Identify which cell holds the provided text, then report its [x, y] central coordinate. 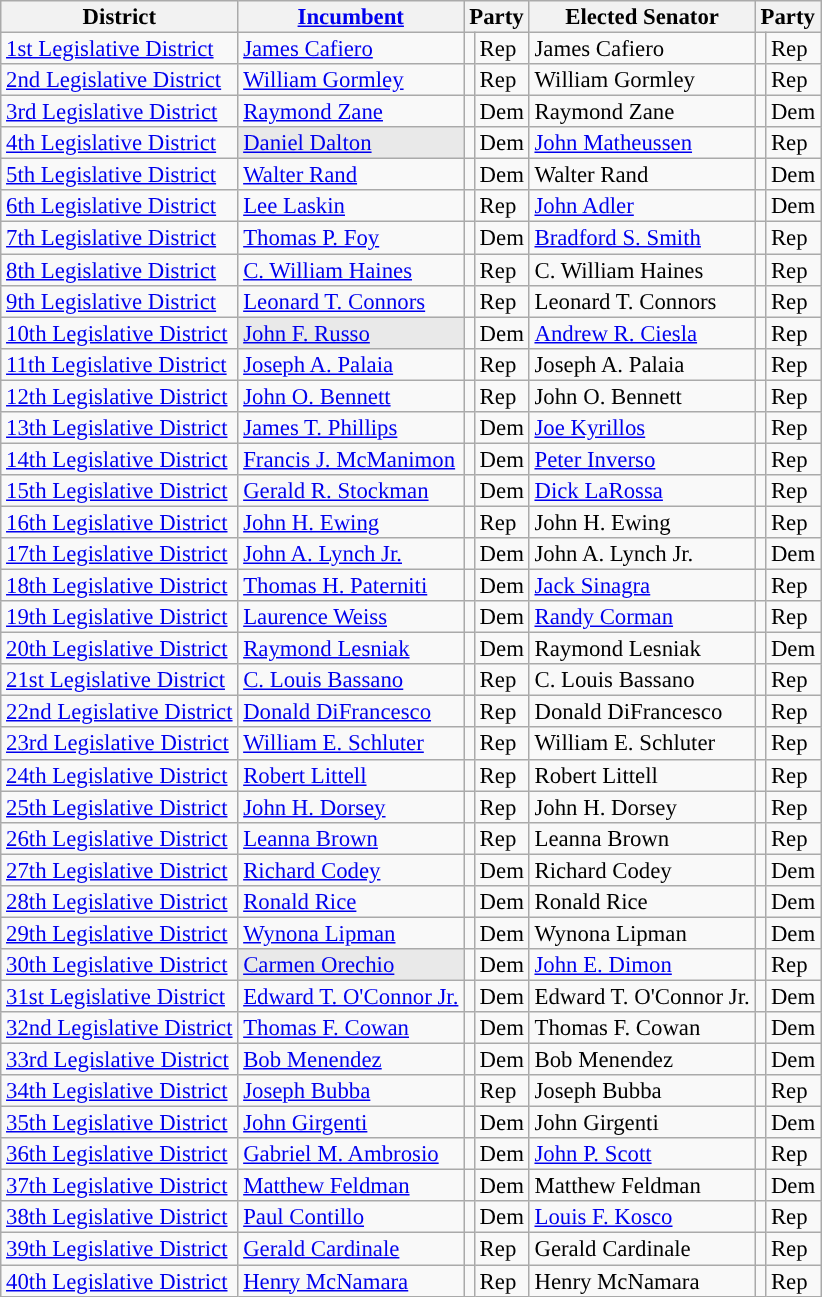
James T. Phillips [351, 428]
34th Legislative District [120, 1091]
15th Legislative District [120, 491]
Lee Laskin [351, 206]
Elected Senator [642, 17]
Andrew R. Ciesla [642, 333]
25th Legislative District [120, 807]
32nd Legislative District [120, 1028]
24th Legislative District [120, 775]
1st Legislative District [120, 49]
23rd Legislative District [120, 744]
Joe Kyrillos [642, 428]
5th Legislative District [120, 175]
35th Legislative District [120, 1123]
10th Legislative District [120, 333]
9th Legislative District [120, 301]
Randy Corman [642, 617]
3rd Legislative District [120, 112]
19th Legislative District [120, 617]
Daniel Dalton [351, 143]
Louis F. Kosco [642, 1218]
36th Legislative District [120, 1154]
Peter Inverso [642, 459]
John P. Scott [642, 1154]
Laurence Weiss [351, 617]
John Matheussen [642, 143]
Gabriel M. Ambrosio [351, 1154]
13th Legislative District [120, 428]
6th Legislative District [120, 206]
Paul Contillo [351, 1218]
John F. Russo [351, 333]
Carmen Orechio [351, 965]
Francis J. McManimon [351, 459]
22nd Legislative District [120, 712]
4th Legislative District [120, 143]
26th Legislative District [120, 838]
Thomas H. Paterniti [351, 586]
Thomas P. Foy [351, 238]
29th Legislative District [120, 933]
8th Legislative District [120, 270]
Bradford S. Smith [642, 238]
17th Legislative District [120, 554]
20th Legislative District [120, 649]
2nd Legislative District [120, 80]
11th Legislative District [120, 364]
33rd Legislative District [120, 1060]
Incumbent [351, 17]
Dick LaRossa [642, 491]
31st Legislative District [120, 996]
38th Legislative District [120, 1218]
21st Legislative District [120, 680]
40th Legislative District [120, 1281]
12th Legislative District [120, 396]
John E. Dimon [642, 965]
District [120, 17]
14th Legislative District [120, 459]
John Adler [642, 206]
Gerald R. Stockman [351, 491]
30th Legislative District [120, 965]
18th Legislative District [120, 586]
39th Legislative District [120, 1249]
16th Legislative District [120, 522]
27th Legislative District [120, 870]
7th Legislative District [120, 238]
37th Legislative District [120, 1186]
Jack Sinagra [642, 586]
28th Legislative District [120, 902]
